Return (x, y) of the center of cell containing provided text 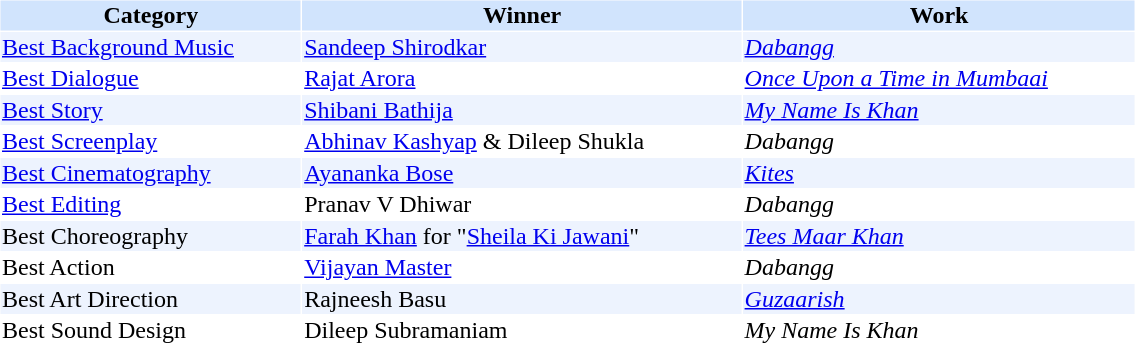
Tees Maar Khan (939, 236)
Best Choreography (150, 236)
Guzaarish (939, 299)
Shibani Bathija (522, 110)
Best Story (150, 110)
Best Action (150, 267)
Best Background Music (150, 47)
Kites (939, 173)
Pranav V Dhiwar (522, 205)
Category (150, 15)
Rajat Arora (522, 79)
Abhinav Kashyap & Dileep Shukla (522, 141)
My Name Is Khan (939, 110)
Winner (522, 15)
Best Cinematography (150, 173)
Best Editing (150, 205)
Vijayan Master (522, 267)
Best Dialogue (150, 79)
Ayananka Bose (522, 173)
Farah Khan for "Sheila Ki Jawani" (522, 236)
Best Art Direction (150, 299)
Best Screenplay (150, 141)
Rajneesh Basu (522, 299)
Sandeep Shirodkar (522, 47)
Once Upon a Time in Mumbaai (939, 79)
Work (939, 15)
